Output the [x, y] coordinate of the center of the cell containing the given text.  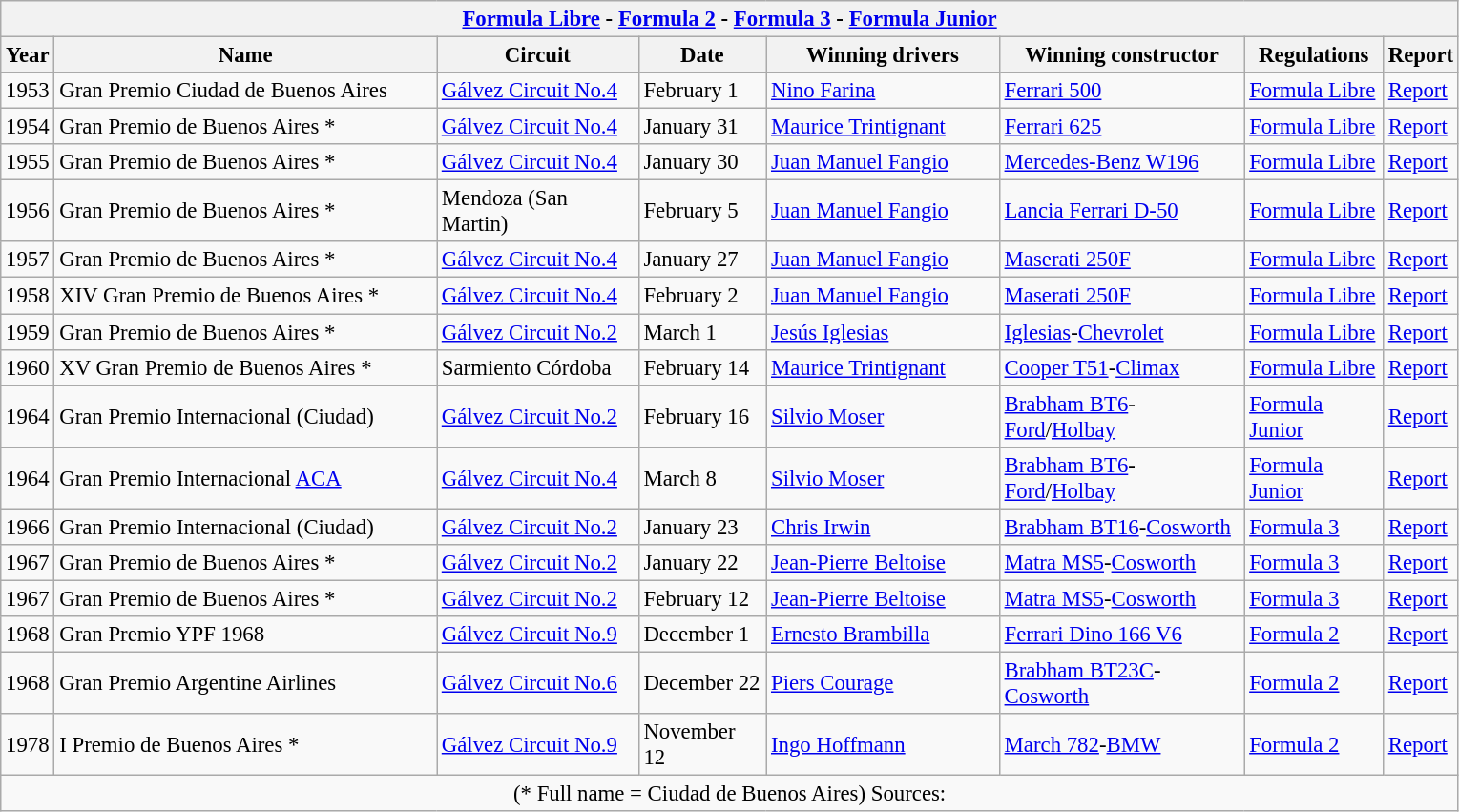
Regulations [1314, 55]
Ingo Hoffmann [884, 744]
XV Gran Premio de Buenos Aires * [246, 367]
1955 [28, 162]
1954 [28, 127]
(* Full name = Ciudad de Buenos Aires) Sources: [730, 794]
Iglesias-Chevrolet [1122, 332]
Ferrari 500 [1122, 91]
January 22 [702, 563]
Gran Premio Argentine Airlines [246, 683]
Formula Libre - Formula 2 - Formula 3 - Formula Junior [730, 19]
February 14 [702, 367]
January 27 [702, 260]
February 5 [702, 212]
Brabham BT23C-Cosworth [1122, 683]
Nino Farina [884, 91]
1966 [28, 527]
1978 [28, 744]
XIV Gran Premio de Buenos Aires * [246, 296]
February 1 [702, 91]
Gálvez Circuit No.6 [538, 683]
Jesús Iglesias [884, 332]
January 23 [702, 527]
1960 [28, 367]
January 30 [702, 162]
Lancia Ferrari D-50 [1122, 212]
Brabham BT16-Cosworth [1122, 527]
Gran Premio YPF 1968 [246, 635]
February 16 [702, 416]
February 12 [702, 598]
Gran Premio Ciudad de Buenos Aires [246, 91]
Mendoza (San Martin) [538, 212]
1958 [28, 296]
Gran Premio Internacional ACA [246, 477]
I Premio de Buenos Aires * [246, 744]
1957 [28, 260]
Chris Irwin [884, 527]
December 1 [702, 635]
Sarmiento Córdoba [538, 367]
Ferrari 625 [1122, 127]
March 8 [702, 477]
Circuit [538, 55]
Mercedes-Benz W196 [1122, 162]
March 782-BMW [1122, 744]
March 1 [702, 332]
Date [702, 55]
Cooper T51-Climax [1122, 367]
January 31 [702, 127]
Ferrari Dino 166 V6 [1122, 635]
December 22 [702, 683]
Winning constructor [1122, 55]
1956 [28, 212]
1959 [28, 332]
November 12 [702, 744]
Piers Courage [884, 683]
Winning drivers [884, 55]
Ernesto Brambilla [884, 635]
February 2 [702, 296]
Year [28, 55]
Name [246, 55]
1953 [28, 91]
